Determine the [X, Y] coordinate at the center of the cell enclosing the given text.  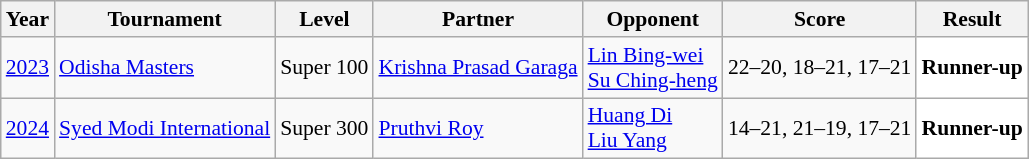
Krishna Prasad Garaga [478, 68]
Level [324, 19]
Tournament [164, 19]
Huang Di Liu Yang [653, 128]
22–20, 18–21, 17–21 [820, 68]
14–21, 21–19, 17–21 [820, 128]
2023 [28, 68]
Result [972, 19]
Partner [478, 19]
2024 [28, 128]
Pruthvi Roy [478, 128]
Opponent [653, 19]
Syed Modi International [164, 128]
Score [820, 19]
Lin Bing-wei Su Ching-heng [653, 68]
Super 100 [324, 68]
Odisha Masters [164, 68]
Year [28, 19]
Super 300 [324, 128]
